Determine the (x, y) coordinate at the center of the cell enclosing the given text.  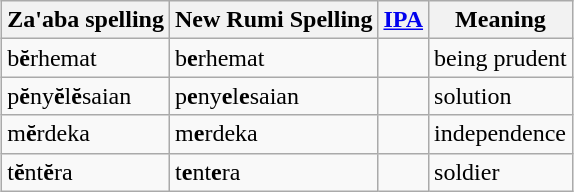
bĕrhemat (86, 58)
tĕntĕra (86, 172)
mĕrdeka (86, 134)
berhemat (274, 58)
Meaning (501, 20)
merdeka (274, 134)
penyelesaian (274, 96)
solution (501, 96)
being prudent (501, 58)
IPA (404, 20)
New Rumi Spelling (274, 20)
Za'aba spelling (86, 20)
pĕnyĕlĕsaian (86, 96)
independence (501, 134)
soldier (501, 172)
tentera (274, 172)
